Scan for the cell matching the given text and deliver its (X, Y) coordinate at center. 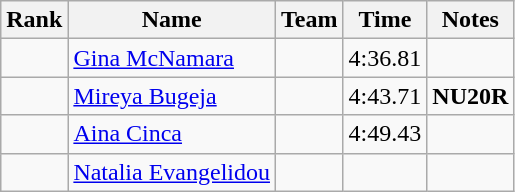
Gina McNamara (172, 58)
4:36.81 (385, 58)
Aina Cinca (172, 134)
Name (172, 20)
Notes (470, 20)
4:43.71 (385, 96)
Mireya Bugeja (172, 96)
NU20R (470, 96)
4:49.43 (385, 134)
Team (310, 20)
Natalia Evangelidou (172, 172)
Time (385, 20)
Rank (34, 20)
